Scan for the cell matching the given text and deliver its (x, y) coordinate at center. 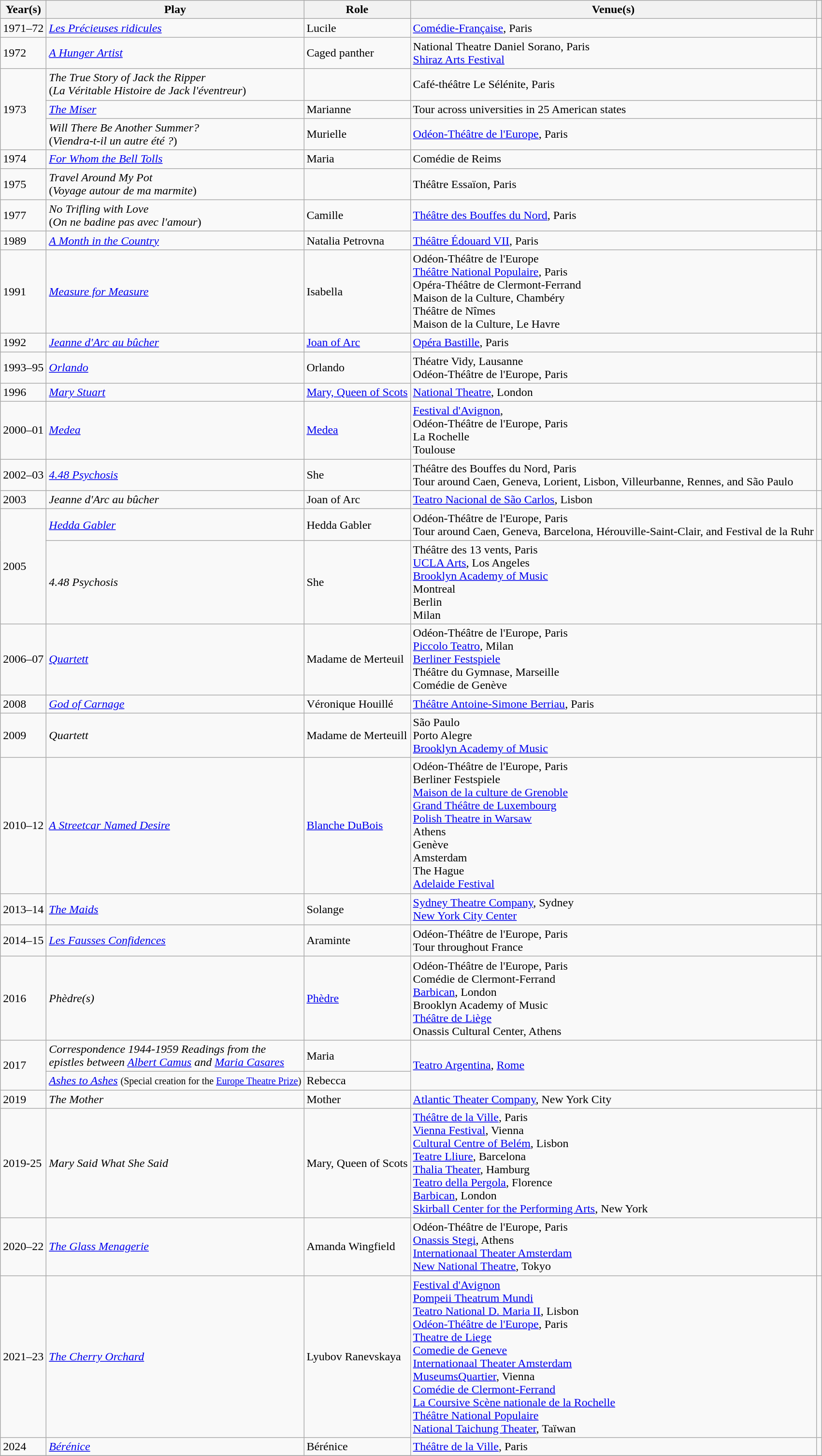
Mother (357, 1099)
For Whom the Bell Tolls (175, 159)
A Month in the Country (175, 240)
Camille (357, 216)
Will There Be Another Summer? (Viendra-t-il un autre été ?) (175, 134)
The Glass Menagerie (175, 1247)
The True Story of Jack the Ripper (La Véritable Histoire de Jack l'éventreur) (175, 84)
Théâtre Essaïon, Paris (613, 184)
Solange (357, 909)
Les Fausses Confidences (175, 941)
Comédie de Reims (613, 159)
A Streetcar Named Desire (175, 826)
2003 (23, 500)
Teatro Nacional de São Carlos, Lisbon (613, 500)
1993–95 (23, 367)
Amanda Wingfield (357, 1247)
Tour across universities in 25 American states (613, 109)
1972 (23, 53)
Odéon-Théâtre de l'Europe, ParisComédie de Clermont-FerrandBarbican, LondonBrooklyn Academy of MusicThéâtre de LiègeOnassis Cultural Center, Athens (613, 998)
Atlantic Theater Company, New York City (613, 1099)
Rebecca (357, 1080)
Ashes to Ashes (Special creation for the Europe Theatre Prize) (175, 1080)
Café-théâtre Le Sélénite, Paris (613, 84)
2009 (23, 735)
Opéra Bastille, Paris (613, 342)
2020–22 (23, 1247)
1974 (23, 159)
Role (357, 10)
Marianne (357, 109)
Correspondence 1944-1959 Readings from the epistles between Albert Camus and Maria Casares (175, 1056)
Théatre Vidy, LausanneOdéon-Théâtre de l'Europe, Paris (613, 367)
Lucile (357, 28)
Théâtre Édouard VII, Paris (613, 240)
1977 (23, 216)
Madame de Merteuill (357, 735)
1975 (23, 184)
1996 (23, 393)
2019-25 (23, 1163)
1991 (23, 291)
Odéon-Théâtre de l'Europe, ParisTour around Caen, Geneva, Barcelona, Hérouville-Saint-Clair, and Festival de la Ruhr (613, 525)
Caged panther (357, 53)
Théâtre de la Ville, Paris (613, 1447)
Les Précieuses ridicules (175, 28)
2019 (23, 1099)
Mary Said What She Said (175, 1163)
Natalia Petrovna (357, 240)
Araminte (357, 941)
2005 (23, 567)
The Maids (175, 909)
God of Carnage (175, 704)
Madame de Merteuil (357, 659)
Théâtre des Bouffes du Nord, Paris (613, 216)
Phèdre(s) (175, 998)
Travel Around My Pot (Voyage autour de ma marmite) (175, 184)
1971–72 (23, 28)
Lyubov Ranevskaya (357, 1356)
Théâtre Antoine-Simone Berriau, Paris (613, 704)
Murielle (357, 134)
2013–14 (23, 909)
A Hunger Artist (175, 53)
2006–07 (23, 659)
Théâtre des 13 vents, ParisUCLA Arts, Los AngelesBrooklyn Academy of MusicMontrealBerlinMilan (613, 582)
Isabella (357, 291)
Venue(s) (613, 10)
Phèdre (357, 998)
The Miser (175, 109)
Odéon-Théâtre de l'Europe, Paris (613, 134)
Véronique Houillé (357, 704)
Year(s) (23, 10)
2016 (23, 998)
Odéon-Théâtre de l'Europe, ParisPiccolo Teatro, MilanBerliner FestspieleThéâtre du Gymnase, MarseilleComédie de Genève (613, 659)
1989 (23, 240)
1973 (23, 109)
Play (175, 10)
The Mother (175, 1099)
2024 (23, 1447)
Measure for Measure (175, 291)
The Cherry Orchard (175, 1356)
2002–03 (23, 475)
Sydney Theatre Company, SydneyNew York City Center (613, 909)
2014–15 (23, 941)
2008 (23, 704)
National Theatre Daniel Sorano, ParisShiraz Arts Festival (613, 53)
Teatro Argentina, Rome (613, 1064)
National Theatre, London (613, 393)
2017 (23, 1064)
São PauloPorto AlegreBrooklyn Academy of Music (613, 735)
Odéon-Théâtre de l'Europe, ParisOnassis Stegi, AthensInternationaal Theater AmsterdamNew National Theatre, Tokyo (613, 1247)
Festival d'Avignon,Odéon-Théâtre de l'Europe, ParisLa RochelleToulouse (613, 430)
Odéon-Théâtre de l'Europe, ParisTour throughout France (613, 941)
Blanche DuBois (357, 826)
No Trifling with Love (On ne badine pas avec l'amour) (175, 216)
Comédie-Française, Paris (613, 28)
2010–12 (23, 826)
1992 (23, 342)
2000–01 (23, 430)
Théâtre des Bouffes du Nord, ParisTour around Caen, Geneva, Lorient, Lisbon, Villeurbanne, Rennes, and São Paulo (613, 475)
2021–23 (23, 1356)
Mary Stuart (175, 393)
